Provide the (X, Y) coordinate of the cell's center where the given text is located.  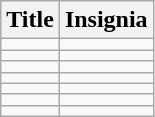
Insignia (106, 20)
Title (30, 20)
